For the text-containing cell, return its midpoint in (X, Y) coordinate format. 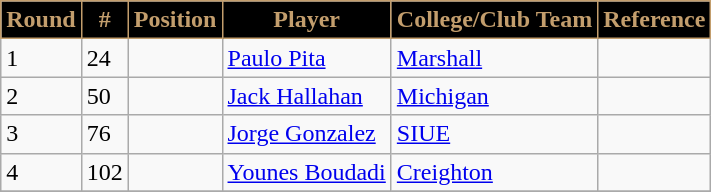
Michigan (494, 96)
4 (41, 172)
Jorge Gonzalez (306, 134)
Player (306, 20)
Round (41, 20)
Reference (654, 20)
76 (104, 134)
3 (41, 134)
Position (175, 20)
102 (104, 172)
2 (41, 96)
Younes Boudadi (306, 172)
Paulo Pita (306, 58)
50 (104, 96)
1 (41, 58)
Marshall (494, 58)
Jack Hallahan (306, 96)
College/Club Team (494, 20)
24 (104, 58)
SIUE (494, 134)
# (104, 20)
Creighton (494, 172)
